Extract the (X, Y) coordinate from the center of the cell holding the provided text.  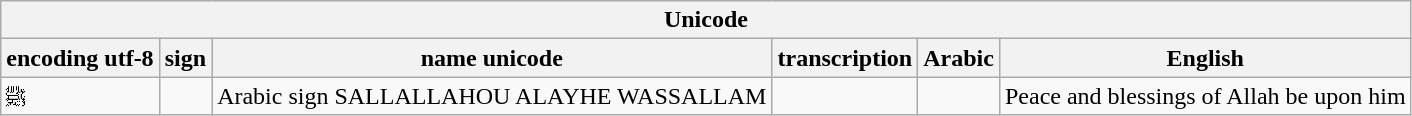
ﷺ (80, 96)
name unicode (492, 58)
Peace and blessings of Allah be upon him (1205, 96)
Arabic sign SALLALLAHOU ALAYHE WASSALLAM (492, 96)
encoding utf-8 (80, 58)
Arabic (959, 58)
English (1205, 58)
Unicode (706, 20)
transcription (845, 58)
sign (185, 58)
